Provide the (x, y) coordinate of the cell's center where the given text is located.  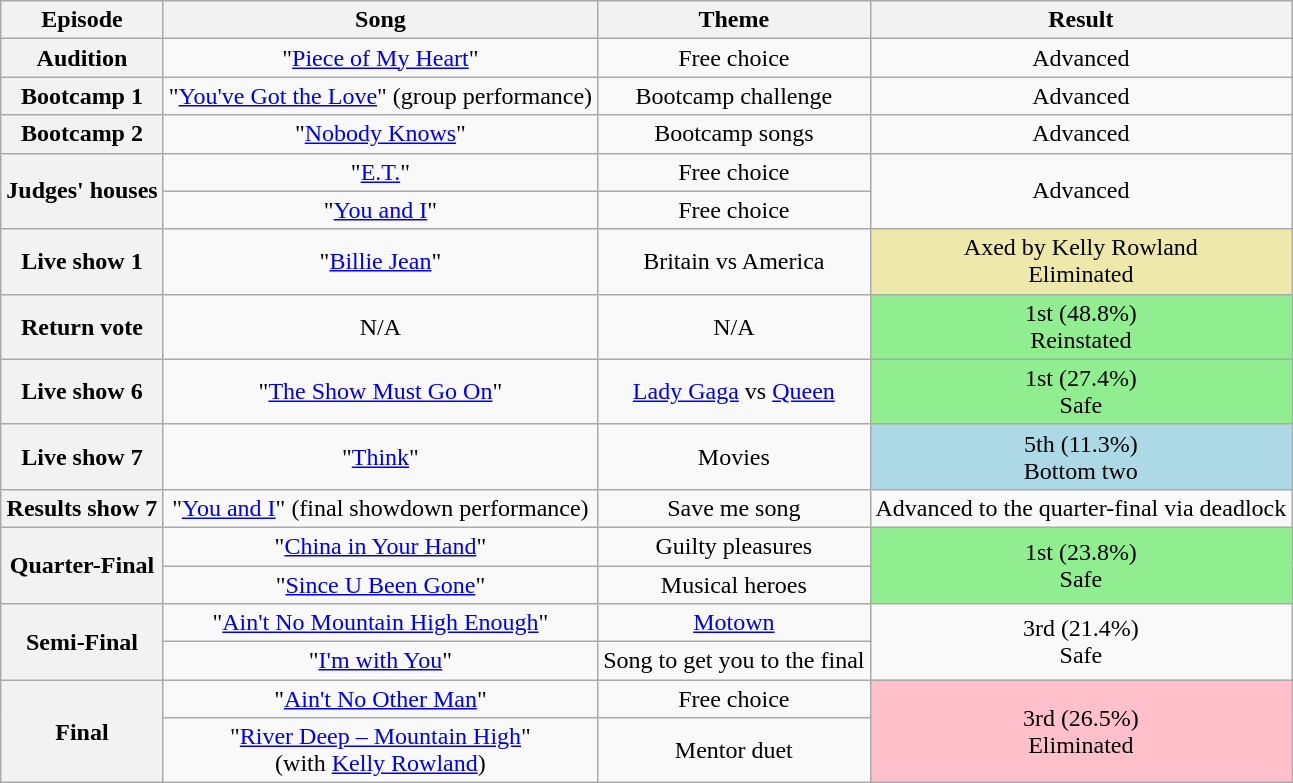
Quarter-Final (82, 565)
"I'm with You" (380, 661)
Episode (82, 20)
1st (23.8%) Safe (1081, 565)
Bootcamp challenge (734, 96)
Britain vs America (734, 262)
Bootcamp 2 (82, 134)
Song (380, 20)
Guilty pleasures (734, 546)
"You and I" (380, 210)
Live show 6 (82, 392)
Advanced to the quarter-final via deadlock (1081, 508)
"Ain't No Other Man" (380, 699)
Audition (82, 58)
3rd (21.4%) Safe (1081, 642)
Semi-Final (82, 642)
"China in Your Hand" (380, 546)
"River Deep – Mountain High" (with Kelly Rowland) (380, 750)
Theme (734, 20)
"Ain't No Mountain High Enough" (380, 623)
Live show 1 (82, 262)
Musical heroes (734, 585)
1st (48.8%) Reinstated (1081, 326)
Axed by Kelly Rowland Eliminated (1081, 262)
Lady Gaga vs Queen (734, 392)
"You've Got the Love" (group performance) (380, 96)
5th (11.3%) Bottom two (1081, 456)
"You and I" (final showdown performance) (380, 508)
Judges' houses (82, 191)
Return vote (82, 326)
"The Show Must Go On" (380, 392)
Result (1081, 20)
1st (27.4%) Safe (1081, 392)
Results show 7 (82, 508)
"E.T." (380, 172)
Live show 7 (82, 456)
Final (82, 732)
Movies (734, 456)
"Piece of My Heart" (380, 58)
"Think" (380, 456)
Bootcamp songs (734, 134)
"Nobody Knows" (380, 134)
"Billie Jean" (380, 262)
3rd (26.5%) Eliminated (1081, 732)
Bootcamp 1 (82, 96)
"Since U Been Gone" (380, 585)
Save me song (734, 508)
Motown (734, 623)
Mentor duet (734, 750)
Song to get you to the final (734, 661)
